Identify which cell holds the provided text, then report its [x, y] central coordinate. 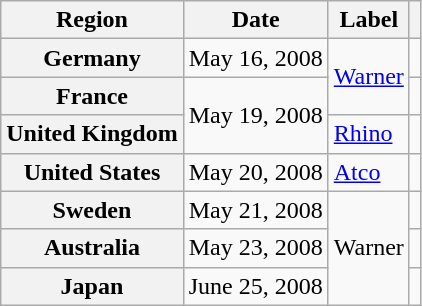
Sweden [92, 210]
Japan [92, 286]
May 19, 2008 [256, 115]
France [92, 96]
Label [368, 20]
Region [92, 20]
United States [92, 172]
May 23, 2008 [256, 248]
United Kingdom [92, 134]
Rhino [368, 134]
May 21, 2008 [256, 210]
Australia [92, 248]
June 25, 2008 [256, 286]
Date [256, 20]
May 16, 2008 [256, 58]
May 20, 2008 [256, 172]
Atco [368, 172]
Germany [92, 58]
